Identify which cell holds the provided text, then report its (x, y) central coordinate. 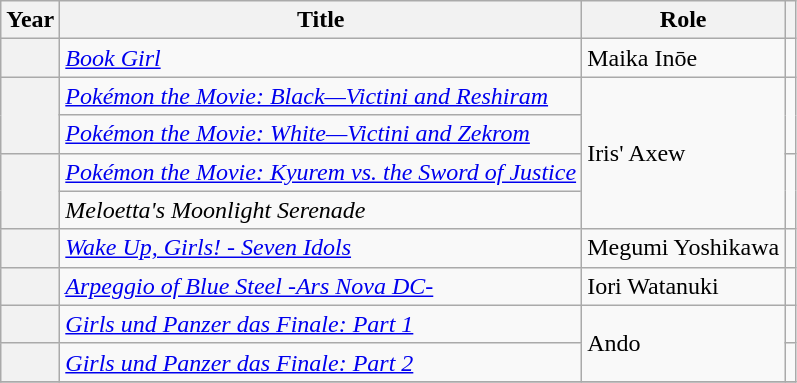
Iris' Axew (684, 153)
Maika Inōe (684, 58)
Megumi Yoshikawa (684, 248)
Girls und Panzer das Finale: Part 1 (321, 324)
Girls und Panzer das Finale: Part 2 (321, 362)
Arpeggio of Blue Steel -Ars Nova DC- (321, 286)
Iori Watanuki (684, 286)
Pokémon the Movie: Black—Victini and Reshiram (321, 96)
Ando (684, 343)
Meloetta's Moonlight Serenade (321, 210)
Year (30, 20)
Title (321, 20)
Book Girl (321, 58)
Pokémon the Movie: White—Victini and Zekrom (321, 134)
Role (684, 20)
Wake Up, Girls! - Seven Idols (321, 248)
Pokémon the Movie: Kyurem vs. the Sword of Justice (321, 172)
